Detect which cell encompasses the target text, then output its (x, y) center coordinate. 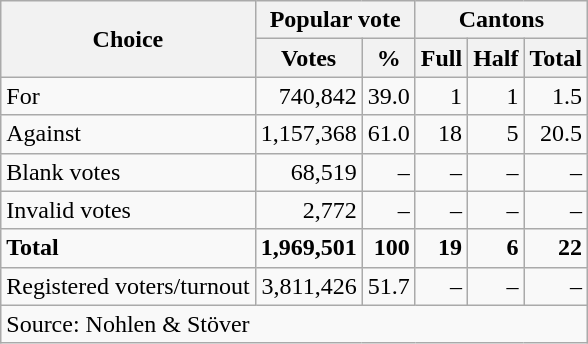
1,157,368 (308, 134)
20.5 (556, 134)
Registered voters/turnout (128, 286)
Full (441, 58)
68,519 (308, 172)
Blank votes (128, 172)
Votes (308, 58)
Source: Nohlen & Stöver (294, 324)
22 (556, 248)
1.5 (556, 96)
6 (496, 248)
19 (441, 248)
740,842 (308, 96)
1,969,501 (308, 248)
3,811,426 (308, 286)
Cantons (501, 20)
Against (128, 134)
51.7 (388, 286)
39.0 (388, 96)
Half (496, 58)
Popular vote (335, 20)
61.0 (388, 134)
For (128, 96)
5 (496, 134)
Invalid votes (128, 210)
18 (441, 134)
% (388, 58)
100 (388, 248)
Choice (128, 39)
2,772 (308, 210)
